Determine the [x, y] coordinate at the center of the cell enclosing the given text.  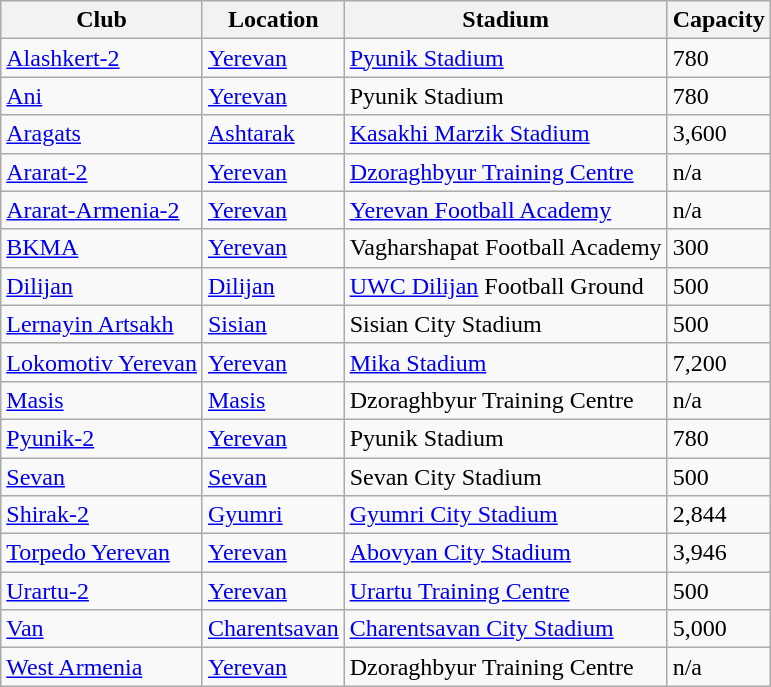
Urartu Training Centre [506, 591]
Lernayin Artsakh [102, 324]
Abovyan City Stadium [506, 553]
Alashkert-2 [102, 58]
Ashtarak [273, 134]
Lokomotiv Yerevan [102, 362]
Ararat-2 [102, 172]
Mika Stadium [506, 362]
Shirak-2 [102, 515]
Urartu-2 [102, 591]
2,844 [718, 515]
Ani [102, 96]
Club [102, 20]
3,600 [718, 134]
Kasakhi Marzik Stadium [506, 134]
West Armenia [102, 667]
BKMA [102, 248]
Location [273, 20]
7,200 [718, 362]
Stadium [506, 20]
300 [718, 248]
3,946 [718, 553]
Sisian [273, 324]
Sevan City Stadium [506, 477]
5,000 [718, 629]
Ararat-Armenia-2 [102, 210]
Torpedo Yerevan [102, 553]
Charentsavan [273, 629]
Yerevan Football Academy [506, 210]
Gyumri [273, 515]
Van [102, 629]
Vagharshapat Football Academy [506, 248]
Gyumri City Stadium [506, 515]
Sisian City Stadium [506, 324]
Charentsavan City Stadium [506, 629]
Capacity [718, 20]
UWC Dilijan Football Ground [506, 286]
Pyunik-2 [102, 438]
Aragats [102, 134]
